Scan for the cell matching the given text and deliver its (X, Y) coordinate at center. 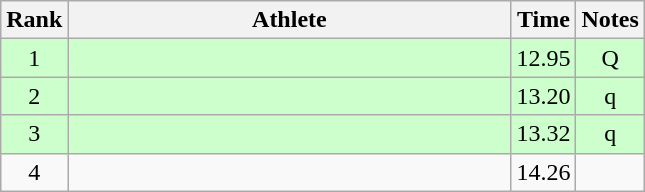
Rank (34, 20)
Notes (610, 20)
14.26 (544, 172)
2 (34, 96)
Q (610, 58)
12.95 (544, 58)
4 (34, 172)
3 (34, 134)
Athlete (290, 20)
13.20 (544, 96)
13.32 (544, 134)
1 (34, 58)
Time (544, 20)
